Locate the cell with the specified text and output its [X, Y] center coordinate. 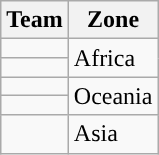
Zone [113, 20]
Asia [113, 134]
Team [35, 20]
Oceania [113, 96]
Africa [113, 58]
